Return the (X, Y) coordinate for the center point of the cell that contains the specified text.  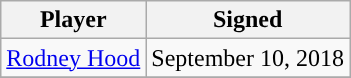
Signed (248, 20)
September 10, 2018 (248, 58)
Player (74, 20)
Rodney Hood (74, 58)
